Output the [X, Y] coordinate of the center of the cell containing the given text.  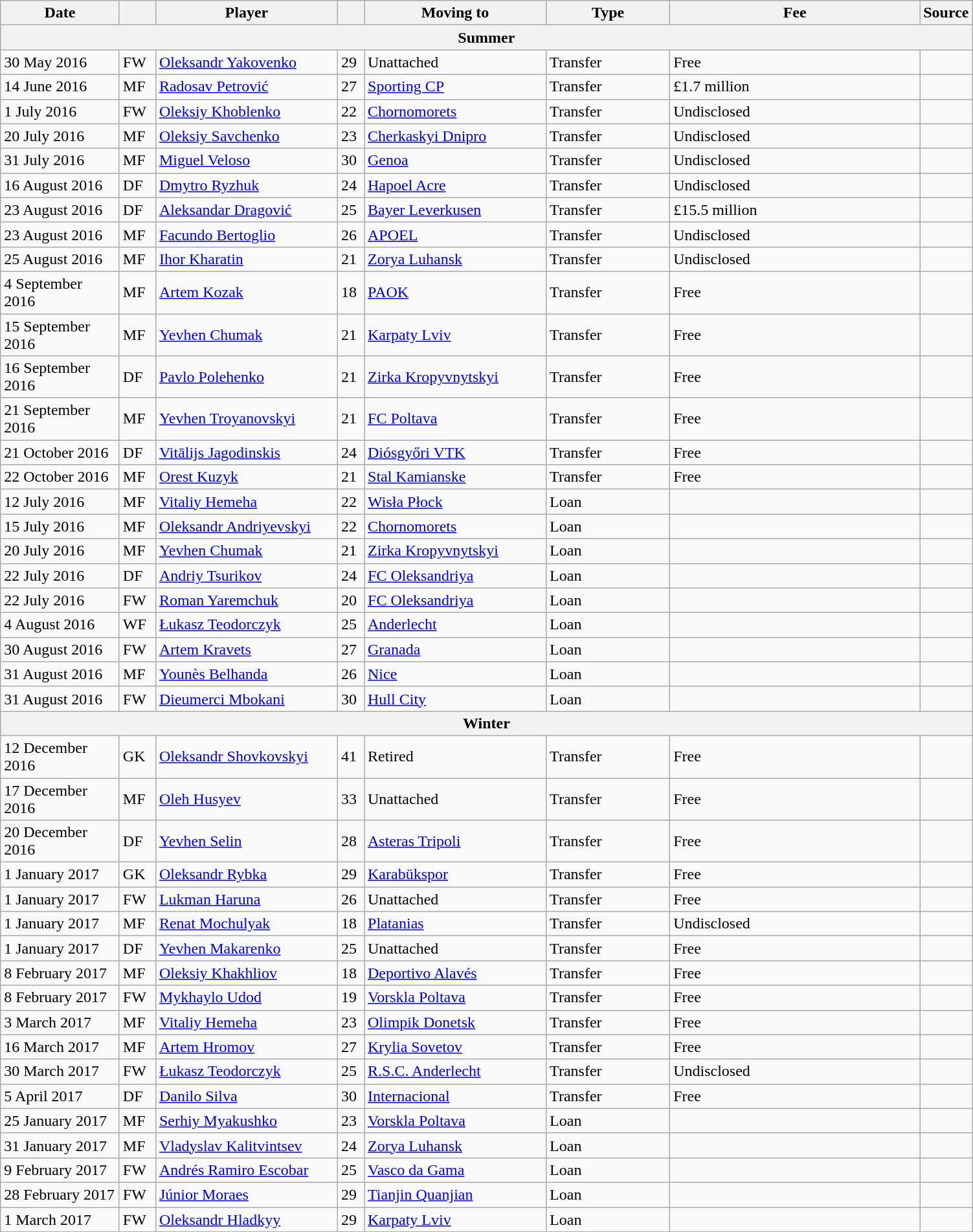
£15.5 million [795, 210]
APOEL [454, 234]
Asteras Tripoli [454, 842]
12 July 2016 [60, 502]
Olimpik Donetsk [454, 1022]
Krylia Sovetov [454, 1047]
Renat Mochulyak [246, 924]
1 March 2017 [60, 1219]
Sporting CP [454, 87]
1 July 2016 [60, 111]
Mykhaylo Udod [246, 998]
Danilo Silva [246, 1096]
Player [246, 13]
Tianjin Quanjian [454, 1194]
5 April 2017 [60, 1096]
30 May 2016 [60, 62]
Andrés Ramiro Escobar [246, 1170]
Winter [487, 723]
21 September 2016 [60, 420]
Moving to [454, 13]
17 December 2016 [60, 799]
Bayer Leverkusen [454, 210]
33 [351, 799]
Hull City [454, 699]
12 December 2016 [60, 756]
WF [137, 625]
Oleksiy Khakhliov [246, 973]
Facundo Bertoglio [246, 234]
Platanias [454, 924]
Karabükspor [454, 875]
15 July 2016 [60, 526]
Nice [454, 674]
Oleksandr Andriyevskyi [246, 526]
31 July 2016 [60, 161]
Dmytro Ryzhuk [246, 185]
Artem Kravets [246, 649]
Diósgyőri VTK [454, 453]
Cherkaskyi Dnipro [454, 136]
Oleh Husyev [246, 799]
Vladyslav Kalitvintsev [246, 1145]
Andriy Tsurikov [246, 576]
20 [351, 600]
Aleksandar Dragović [246, 210]
4 September 2016 [60, 293]
Summer [487, 38]
Genoa [454, 161]
Source [946, 13]
Ihor Kharatin [246, 259]
14 June 2016 [60, 87]
Anderlecht [454, 625]
28 February 2017 [60, 1194]
Vitālijs Jagodinskis [246, 453]
Oleksandr Yakovenko [246, 62]
4 August 2016 [60, 625]
Deportivo Alavés [454, 973]
Oleksiy Savchenko [246, 136]
Orest Kuzyk [246, 477]
21 October 2016 [60, 453]
Oleksandr Shovkovskyi [246, 756]
Oleksandr Rybka [246, 875]
Yevhen Selin [246, 842]
30 August 2016 [60, 649]
Type [609, 13]
Hapoel Acre [454, 185]
Oleksandr Hladkyy [246, 1219]
Artem Hromov [246, 1047]
PAOK [454, 293]
Pavlo Polehenko [246, 377]
16 March 2017 [60, 1047]
Date [60, 13]
R.S.C. Anderlecht [454, 1071]
Granada [454, 649]
9 February 2017 [60, 1170]
Artem Kozak [246, 293]
41 [351, 756]
Júnior Moraes [246, 1194]
25 August 2016 [60, 259]
Younès Belhanda [246, 674]
Dieumerci Mbokani [246, 699]
22 October 2016 [60, 477]
Yevhen Makarenko [246, 948]
Internacional [454, 1096]
Vasco da Gama [454, 1170]
25 January 2017 [60, 1121]
20 December 2016 [60, 842]
28 [351, 842]
16 August 2016 [60, 185]
31 January 2017 [60, 1145]
15 September 2016 [60, 334]
Serhiy Myakushko [246, 1121]
Yevhen Troyanovskyi [246, 420]
Retired [454, 756]
Roman Yaremchuk [246, 600]
Stal Kamianske [454, 477]
16 September 2016 [60, 377]
30 March 2017 [60, 1071]
Miguel Veloso [246, 161]
3 March 2017 [60, 1022]
Fee [795, 13]
19 [351, 998]
Wisła Płock [454, 502]
Lukman Haruna [246, 899]
Radosav Petrović [246, 87]
FC Poltava [454, 420]
Oleksiy Khoblenko [246, 111]
£1.7 million [795, 87]
